Output the (X, Y) coordinate of the center of the cell containing the given text.  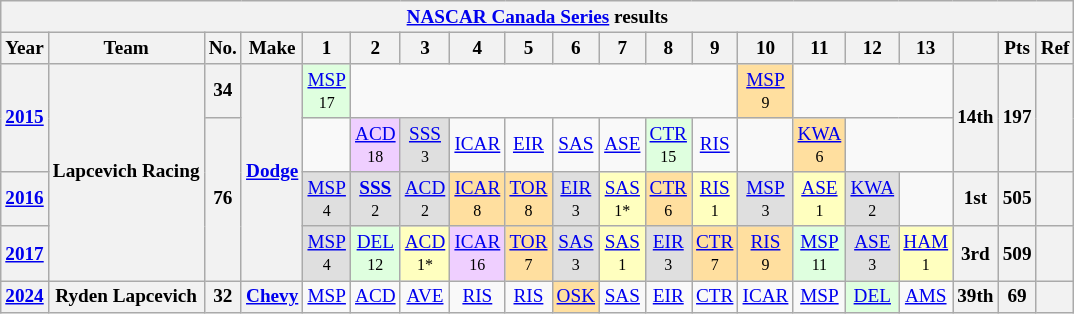
No. (222, 48)
Lapcevich Racing (126, 172)
Ref (1055, 48)
ACD2 (425, 199)
SSS2 (375, 199)
MSP11 (820, 253)
MSP9 (766, 91)
Year (25, 48)
Ryden Lapcevich (126, 296)
AVE (425, 296)
12 (872, 48)
69 (1017, 296)
509 (1017, 253)
ACD18 (375, 145)
NASCAR Canada Series results (538, 17)
CTR6 (668, 199)
3 (425, 48)
TOR8 (528, 199)
Pts (1017, 48)
8 (668, 48)
Team (126, 48)
SAS1 (622, 253)
6 (576, 48)
2 (375, 48)
Chevy (272, 296)
SAS1* (622, 199)
1st (976, 199)
RIS1 (715, 199)
HAM1 (926, 253)
5 (528, 48)
ASE1 (820, 199)
DEL (872, 296)
ACD (375, 296)
4 (478, 48)
KWA6 (820, 145)
2016 (25, 199)
TOR7 (528, 253)
11 (820, 48)
CTR15 (668, 145)
AMS (926, 296)
3rd (976, 253)
RIS9 (766, 253)
ASE (622, 145)
ICAR8 (478, 199)
ASE3 (872, 253)
MSP3 (766, 199)
OSK (576, 296)
SSS3 (425, 145)
32 (222, 296)
197 (1017, 118)
Make (272, 48)
2017 (25, 253)
Dodge (272, 172)
9 (715, 48)
2015 (25, 118)
14th (976, 118)
1 (327, 48)
KWA2 (872, 199)
SAS3 (576, 253)
DEL12 (375, 253)
34 (222, 91)
MSP17 (327, 91)
10 (766, 48)
CTR (715, 296)
ACD1* (425, 253)
13 (926, 48)
39th (976, 296)
ICAR16 (478, 253)
505 (1017, 199)
2024 (25, 296)
CTR7 (715, 253)
7 (622, 48)
76 (222, 199)
